Detect which cell encompasses the target text, then output its (X, Y) center coordinate. 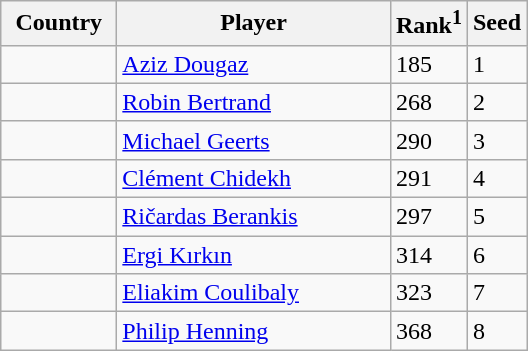
4 (496, 178)
Aziz Dougaz (254, 64)
290 (428, 140)
7 (496, 293)
297 (428, 217)
3 (496, 140)
314 (428, 255)
Seed (496, 24)
1 (496, 64)
291 (428, 178)
6 (496, 255)
Player (254, 24)
Ričardas Berankis (254, 217)
Robin Bertrand (254, 102)
Michael Geerts (254, 140)
Clément Chidekh (254, 178)
268 (428, 102)
5 (496, 217)
Country (59, 24)
Ergi Kırkın (254, 255)
8 (496, 331)
368 (428, 331)
323 (428, 293)
Philip Henning (254, 331)
185 (428, 64)
Rank1 (428, 24)
2 (496, 102)
Eliakim Coulibaly (254, 293)
